Identify which cell holds the provided text, then report its [x, y] central coordinate. 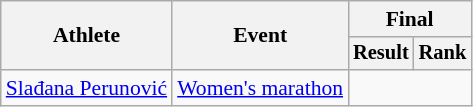
Rank [443, 54]
Final [410, 19]
Athlete [86, 36]
Slađana Perunović [86, 88]
Women's marathon [260, 88]
Event [260, 36]
Result [381, 54]
